Determine the (X, Y) coordinate at the center of the cell enclosing the given text.  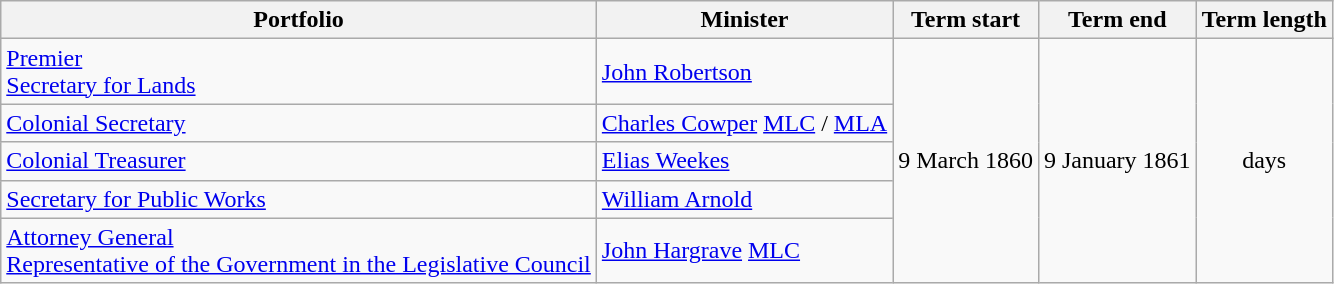
Term length (1264, 20)
Attorney GeneralRepresentative of the Government in the Legislative Council (299, 250)
Colonial Treasurer (299, 161)
9 January 1861 (1117, 161)
Term start (966, 20)
John Hargrave MLC (744, 250)
days (1264, 161)
Portfolio (299, 20)
PremierSecretary for Lands (299, 72)
Term end (1117, 20)
Elias Weekes (744, 161)
John Robertson (744, 72)
Charles Cowper MLC / MLA (744, 123)
9 March 1860 (966, 161)
Minister (744, 20)
Secretary for Public Works (299, 199)
Colonial Secretary (299, 123)
William Arnold (744, 199)
